Return the (X, Y) coordinate for the center point of the cell that contains the specified text.  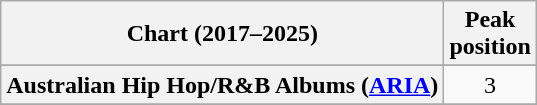
Australian Hip Hop/R&B Albums (ARIA) (222, 85)
Peakposition (490, 34)
Chart (2017–2025) (222, 34)
3 (490, 85)
